Extract the (X, Y) coordinate from the center of the cell holding the provided text.  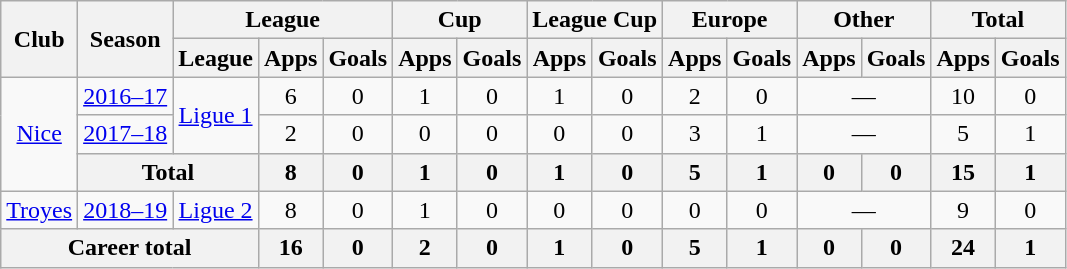
Ligue 1 (216, 115)
Career total (130, 248)
Europe (730, 20)
3 (695, 134)
2018–19 (126, 210)
6 (290, 96)
Ligue 2 (216, 210)
10 (963, 96)
Nice (40, 134)
League Cup (595, 20)
2017–18 (126, 134)
Other (864, 20)
16 (290, 248)
Cup (460, 20)
2016–17 (126, 96)
9 (963, 210)
Season (126, 39)
Club (40, 39)
24 (963, 248)
Troyes (40, 210)
15 (963, 172)
